Scan for the cell matching the given text and deliver its [x, y] coordinate at center. 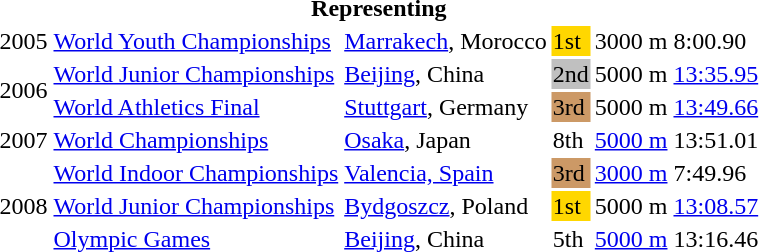
World Championships [196, 140]
Stuttgart, Germany [446, 107]
World Athletics Final [196, 107]
World Youth Championships [196, 41]
8th [570, 140]
Osaka, Japan [446, 140]
Valencia, Spain [446, 173]
2nd [570, 74]
World Indoor Championships [196, 173]
Beijing, China [446, 74]
Marrakech, Morocco [446, 41]
Bydgoszcz, Poland [446, 206]
